For the text-containing cell, return its midpoint in (X, Y) coordinate format. 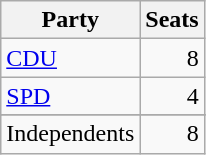
Independents (70, 134)
SPD (70, 96)
Party (70, 20)
Seats (172, 20)
CDU (70, 58)
4 (172, 96)
